Return (X, Y) of the center of cell containing provided text 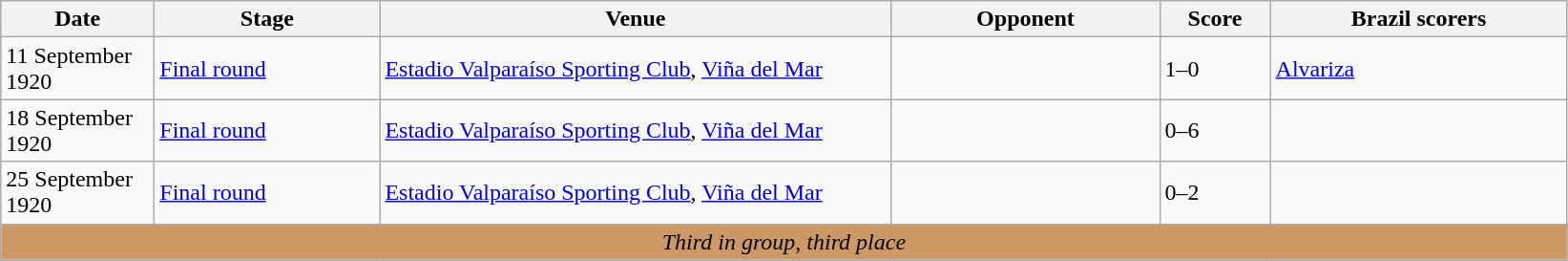
Third in group, third place (784, 242)
Alvariza (1418, 69)
Stage (267, 19)
18 September 1920 (78, 130)
11 September 1920 (78, 69)
1–0 (1215, 69)
Venue (636, 19)
Score (1215, 19)
0–6 (1215, 130)
Opponent (1025, 19)
0–2 (1215, 193)
25 September 1920 (78, 193)
Date (78, 19)
Brazil scorers (1418, 19)
